Provide the [X, Y] coordinate of the cell's center where the given text is located.  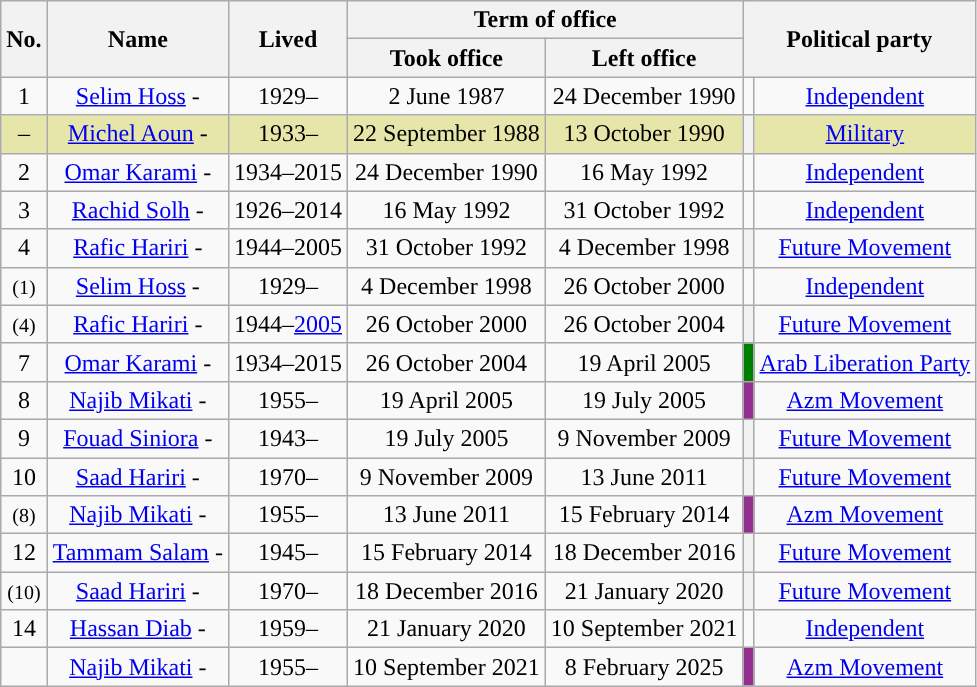
– [24, 134]
Michel Aoun - [138, 134]
No. [24, 39]
(1) [24, 286]
Political party [860, 39]
1959– [288, 629]
Arab Liberation Party [865, 362]
1933– [288, 134]
4 [24, 248]
13 October 1990 [644, 134]
Military [865, 134]
2 [24, 172]
7 [24, 362]
3 [24, 210]
Rachid Solh - [138, 210]
8 [24, 400]
(4) [24, 324]
Name [138, 39]
8 February 2025 [644, 667]
Left office [644, 58]
(10) [24, 591]
22 September 1988 [447, 134]
1943– [288, 438]
9 [24, 438]
1945– [288, 553]
10 [24, 477]
2 June 1987 [447, 96]
Lived [288, 39]
Fouad Siniora - [138, 438]
Hassan Diab - [138, 629]
Term of office [546, 20]
14 [24, 629]
1 [24, 96]
(8) [24, 515]
Tammam Salam - [138, 553]
12 [24, 553]
Took office [447, 58]
1926–2014 [288, 210]
